Scan for the cell matching the given text and deliver its [X, Y] coordinate at center. 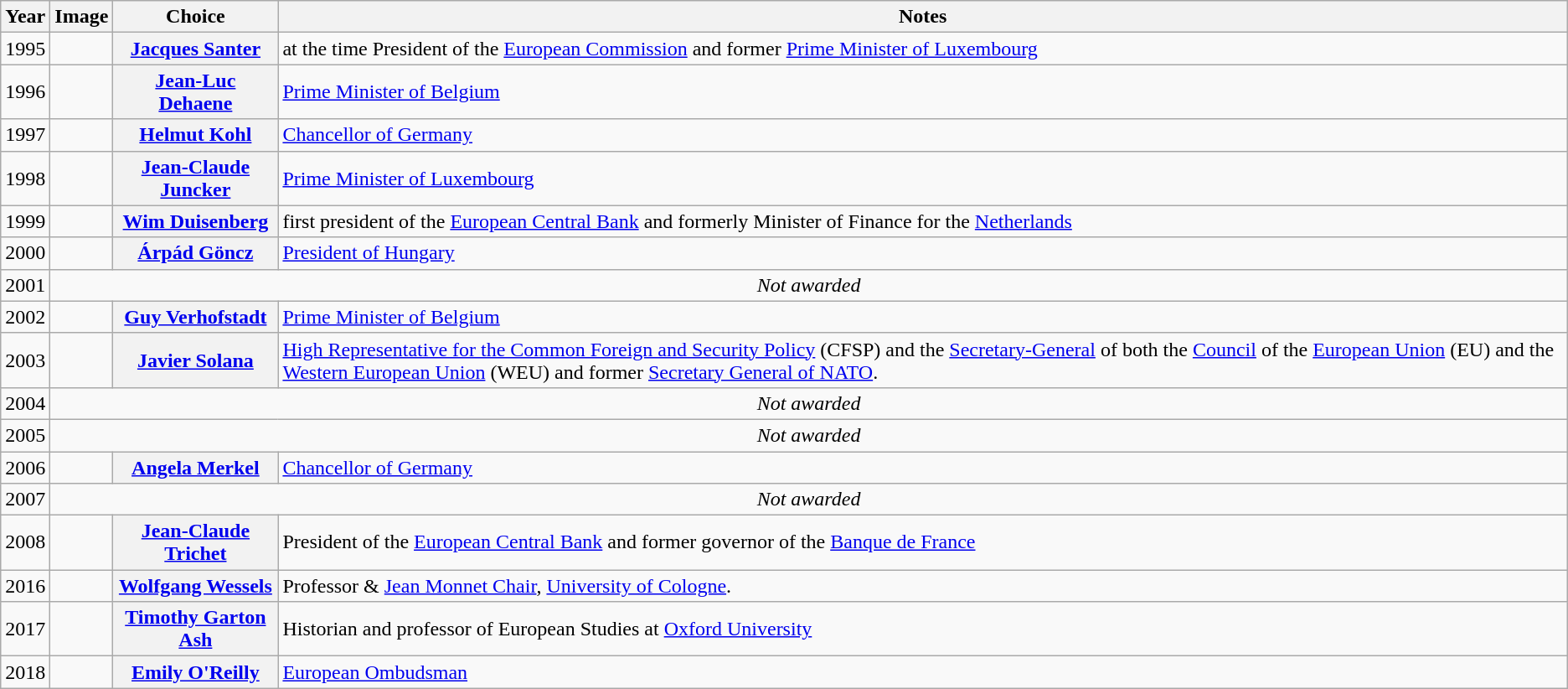
2008 [25, 543]
President of Hungary [923, 253]
Emily O'Reilly [196, 672]
Javier Solana [196, 360]
European Ombudsman [923, 672]
Guy Verhofstadt [196, 317]
first president of the European Central Bank and formerly Minister of Finance for the Netherlands [923, 221]
President of the European Central Bank and former governor of the Banque de France [923, 543]
Historian and professor of European Studies at Oxford University [923, 629]
1995 [25, 49]
Wolfgang Wessels [196, 586]
Angela Merkel [196, 467]
Year [25, 17]
2001 [25, 285]
Jean-Claude Trichet [196, 543]
Timothy Garton Ash [196, 629]
Jean-Claude Juncker [196, 178]
2018 [25, 672]
1997 [25, 135]
1999 [25, 221]
2007 [25, 500]
2005 [25, 435]
2002 [25, 317]
1998 [25, 178]
Image [82, 17]
2006 [25, 467]
2017 [25, 629]
Prime Minister of Luxembourg [923, 178]
Helmut Kohl [196, 135]
2016 [25, 586]
at the time President of the European Commission and former Prime Minister of Luxembourg [923, 49]
Árpád Göncz [196, 253]
Choice [196, 17]
Wim Duisenberg [196, 221]
2004 [25, 403]
2000 [25, 253]
Jean-Luc Dehaene [196, 92]
Jacques Santer [196, 49]
2003 [25, 360]
Professor & Jean Monnet Chair, University of Cologne. [923, 586]
1996 [25, 92]
Notes [923, 17]
